Detect which cell encompasses the target text, then output its [X, Y] center coordinate. 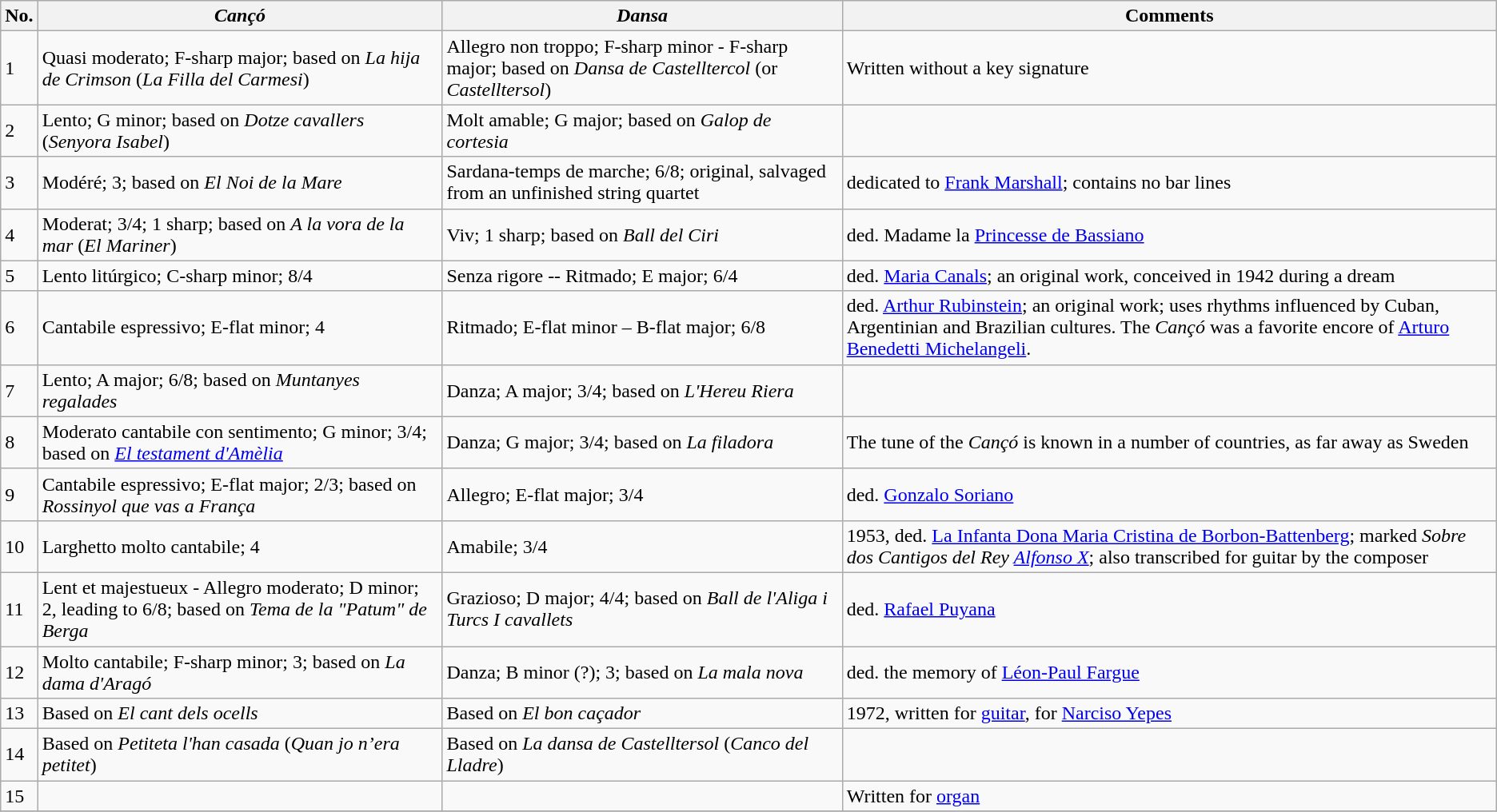
ded. Maria Canals; an original work, conceived in 1942 during a dream [1169, 276]
Molt amable; G major; based on Galop de cortesia [642, 131]
Larghetto molto cantabile; 4 [240, 547]
Cançó [240, 16]
ded. Gonzalo Soriano [1169, 494]
Lento; A major; 6/8; based on Muntanyes regalades [240, 390]
2 [19, 131]
12 [19, 671]
9 [19, 494]
Grazioso; D major; 4/4; based on Ball de l'Aliga i Turcs I cavallets [642, 609]
ded. the memory of Léon-Paul Fargue [1169, 671]
Allegro; E-flat major; 3/4 [642, 494]
Sardana-temps de marche; 6/8; original, salvaged from an unfinished string quartet [642, 182]
Moderat; 3/4; 1 sharp; based on A la vora de la mar (El Mariner) [240, 235]
Dansa [642, 16]
Written for organ [1169, 796]
Danza; B minor (?); 3; based on La mala nova [642, 671]
1972, written for guitar, for Narciso Yepes [1169, 714]
The tune of the Cançó is known in a number of countries, as far away as Sweden [1169, 443]
15 [19, 796]
14 [19, 754]
Based on La dansa de Castelltersol (Canco del Lladre) [642, 754]
Lent et majestueux - Allegro moderato; D minor; 2, leading to 6/8; based on Tema de la "Patum" de Berga [240, 609]
13 [19, 714]
Ritmado; E-flat minor – B-flat major; 6/8 [642, 328]
dedicated to Frank Marshall; contains no bar lines [1169, 182]
Modéré; 3; based on El Noi de la Mare [240, 182]
6 [19, 328]
ded. Madame la Princesse de Bassiano [1169, 235]
8 [19, 443]
Senza rigore -- Ritmado; E major; 6/4 [642, 276]
Allegro non troppo; F-sharp minor - F-sharp major; based on Dansa de Castelltercol (or Castelltersol) [642, 68]
5 [19, 276]
Comments [1169, 16]
Lento; G minor; based on Dotze cavallers (Senyora Isabel) [240, 131]
Based on El bon caçador [642, 714]
10 [19, 547]
Amabile; 3/4 [642, 547]
1 [19, 68]
No. [19, 16]
Written without a key signature [1169, 68]
3 [19, 182]
Cantabile espressivo; E-flat minor; 4 [240, 328]
Lento litúrgico; C-sharp minor; 8/4 [240, 276]
Moderato cantabile con sentimento; G minor; 3/4; based on El testament d'Amèlia [240, 443]
Danza; G major; 3/4; based on La filadora [642, 443]
11 [19, 609]
Based on Petiteta l'han casada (Quan jo n’era petitet) [240, 754]
Viv; 1 sharp; based on Ball del Ciri [642, 235]
7 [19, 390]
4 [19, 235]
ded. Rafael Puyana [1169, 609]
Quasi moderato; F-sharp major; based on La hija de Crimson (La Filla del Carmesi) [240, 68]
Molto cantabile; F-sharp minor; 3; based on La dama d'Aragó [240, 671]
Based on El cant dels ocells [240, 714]
Danza; A major; 3/4; based on L'Hereu Riera [642, 390]
Cantabile espressivo; E-flat major; 2/3; based on Rossinyol que vas a França [240, 494]
